Return [x, y] of the center of cell containing provided text 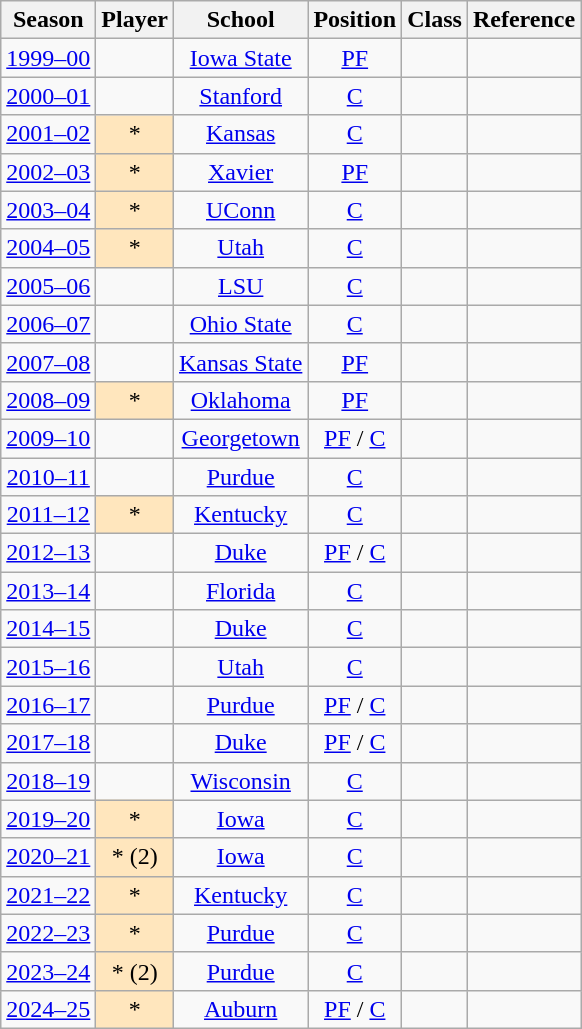
Florida [241, 591]
Season [48, 20]
UConn [241, 210]
2015–16 [48, 667]
Xavier [241, 172]
2020–21 [48, 857]
Kansas [241, 134]
2024–25 [48, 1009]
Georgetown [241, 438]
2019–20 [48, 819]
2023–24 [48, 971]
Stanford [241, 96]
Kansas State [241, 362]
2004–05 [48, 248]
2002–03 [48, 172]
Oklahoma [241, 400]
2008–09 [48, 400]
2001–02 [48, 134]
2007–08 [48, 362]
School [241, 20]
2010–11 [48, 477]
2018–19 [48, 781]
2017–18 [48, 743]
2016–17 [48, 705]
2011–12 [48, 515]
1999–00 [48, 58]
Ohio State [241, 324]
2021–22 [48, 895]
2006–07 [48, 324]
2012–13 [48, 553]
2022–23 [48, 933]
2003–04 [48, 210]
Wisconsin [241, 781]
Iowa State [241, 58]
Player [135, 20]
2009–10 [48, 438]
2000–01 [48, 96]
2013–14 [48, 591]
Position [355, 20]
Reference [524, 20]
Auburn [241, 1009]
2005–06 [48, 286]
LSU [241, 286]
2014–15 [48, 629]
Class [435, 20]
